Search for the cell housing the specified text and yield its (X, Y) center coordinate. 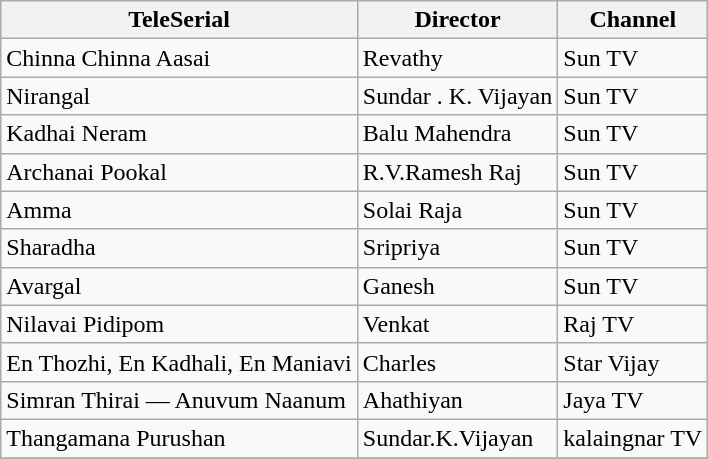
Archanai Pookal (180, 172)
Nilavai Pidipom (180, 324)
Nirangal (180, 96)
En Thozhi, En Kadhali, En Maniavi (180, 362)
kalaingnar TV (633, 438)
Sundar . K. Vijayan (457, 96)
Jaya TV (633, 400)
Director (457, 20)
Sharadha (180, 248)
Avargal (180, 286)
Balu Mahendra (457, 134)
Channel (633, 20)
Amma (180, 210)
Thangamana Purushan (180, 438)
TeleSerial (180, 20)
Solai Raja (457, 210)
Simran Thirai — Anuvum Naanum (180, 400)
Star Vijay (633, 362)
Sundar.K.Vijayan (457, 438)
Ganesh (457, 286)
Charles (457, 362)
R.V.Ramesh Raj (457, 172)
Chinna Chinna Aasai (180, 58)
Raj TV (633, 324)
Ahathiyan (457, 400)
Venkat (457, 324)
Revathy (457, 58)
Sripriya (457, 248)
Kadhai Neram (180, 134)
